Output the (x, y) coordinate of the center of the cell containing the given text.  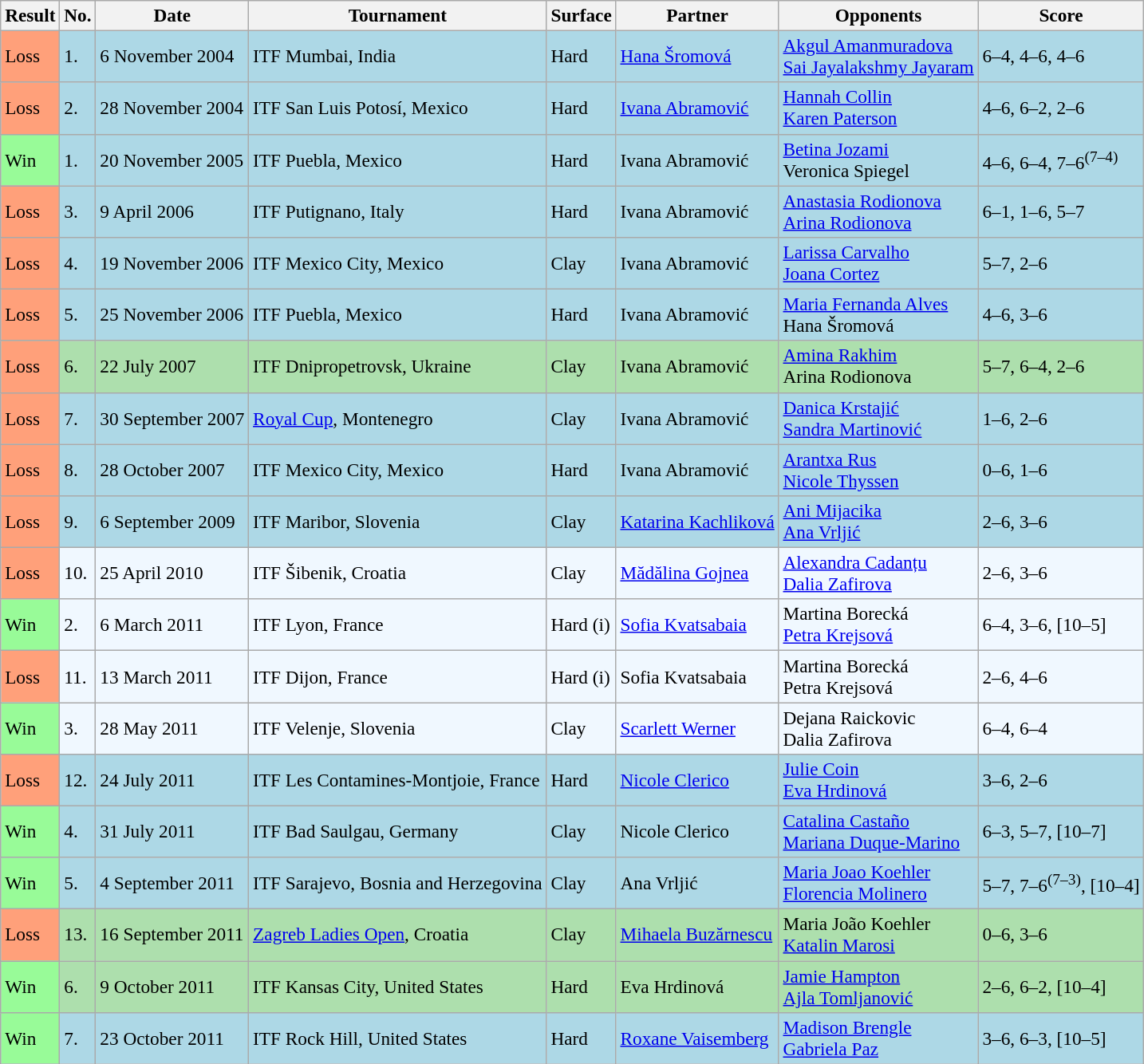
Danica Krstajić Sandra Martinović (878, 418)
6–1, 1–6, 5–7 (1061, 211)
ITF Les Contamines-Montjoie, France (397, 780)
Ani Mijacika Ana Vrljić (878, 522)
6 November 2004 (172, 56)
ITF Šibenik, Croatia (397, 573)
20 November 2005 (172, 160)
6–4, 3–6, [10–5] (1061, 625)
ITF Velenje, Slovenia (397, 727)
19 November 2006 (172, 263)
6–4, 4–6, 4–6 (1061, 56)
Arantxa Rus Nicole Thyssen (878, 469)
Mihaela Buzărnescu (697, 935)
9 April 2006 (172, 211)
4–6, 6–2, 2–6 (1061, 108)
12. (78, 780)
ITF Sarajevo, Bosnia and Herzegovina (397, 884)
13. (78, 935)
24 July 2011 (172, 780)
6 September 2009 (172, 522)
Julie Coin Eva Hrdinová (878, 780)
25 November 2006 (172, 314)
Katarina Kachliková (697, 522)
16 September 2011 (172, 935)
ITF Maribor, Slovenia (397, 522)
9. (78, 522)
9 October 2011 (172, 986)
Madison Brengle Gabriela Paz (878, 1038)
ITF Putignano, Italy (397, 211)
Akgul Amanmuradova Sai Jayalakshmy Jayaram (878, 56)
Larissa Carvalho Joana Cortez (878, 263)
2–6, 4–6 (1061, 676)
ITF Rock Hill, United States (397, 1038)
Maria Fernanda Alves Hana Šromová (878, 314)
8. (78, 469)
Royal Cup, Montenegro (397, 418)
Catalina Castaño Mariana Duque-Marino (878, 831)
Amina Rakhim Arina Rodionova (878, 367)
Hannah Collin Karen Paterson (878, 108)
Mădălina Gojnea (697, 573)
ITF Kansas City, United States (397, 986)
Betina Jozami Veronica Spiegel (878, 160)
0–6, 1–6 (1061, 469)
4–6, 3–6 (1061, 314)
ITF Dnipropetrovsk, Ukraine (397, 367)
13 March 2011 (172, 676)
5–7, 7–6(7–3), [10–4] (1061, 884)
Opponents (878, 15)
Partner (697, 15)
ITF San Luis Potosí, Mexico (397, 108)
Scarlett Werner (697, 727)
No. (78, 15)
1–6, 2–6 (1061, 418)
30 September 2007 (172, 418)
Ana Vrljić (697, 884)
Dejana Raickovic Dalia Zafirova (878, 727)
Maria João Koehler Katalin Marosi (878, 935)
Roxane Vaisemberg (697, 1038)
Result (30, 15)
4 September 2011 (172, 884)
3–6, 6–3, [10–5] (1061, 1038)
ITF Mumbai, India (397, 56)
Tournament (397, 15)
2–6, 6–2, [10–4] (1061, 986)
28 October 2007 (172, 469)
Eva Hrdinová (697, 986)
Zagreb Ladies Open, Croatia (397, 935)
ITF Dijon, France (397, 676)
Jamie Hampton Ajla Tomljanović (878, 986)
4–6, 6–4, 7–6(7–4) (1061, 160)
5–7, 6–4, 2–6 (1061, 367)
0–6, 3–6 (1061, 935)
Score (1061, 15)
25 April 2010 (172, 573)
3–6, 2–6 (1061, 780)
23 October 2011 (172, 1038)
28 November 2004 (172, 108)
Surface (581, 15)
28 May 2011 (172, 727)
6 March 2011 (172, 625)
Alexandra Cadanțu Dalia Zafirova (878, 573)
Anastasia Rodionova Arina Rodionova (878, 211)
11. (78, 676)
22 July 2007 (172, 367)
ITF Lyon, France (397, 625)
6–3, 5–7, [10–7] (1061, 831)
Maria Joao Koehler Florencia Molinero (878, 884)
6–4, 6–4 (1061, 727)
5–7, 2–6 (1061, 263)
Date (172, 15)
31 July 2011 (172, 831)
Hana Šromová (697, 56)
10. (78, 573)
ITF Bad Saulgau, Germany (397, 831)
